Detect which cell encompasses the target text, then output its [X, Y] center coordinate. 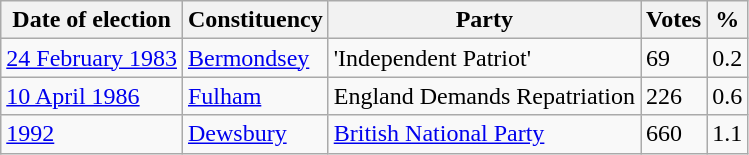
226 [674, 96]
69 [674, 58]
Date of election [92, 20]
Fulham [255, 96]
Votes [674, 20]
Dewsbury [255, 134]
1.1 [728, 134]
660 [674, 134]
Party [484, 20]
0.2 [728, 58]
Constituency [255, 20]
1992 [92, 134]
10 April 1986 [92, 96]
Bermondsey [255, 58]
24 February 1983 [92, 58]
0.6 [728, 96]
British National Party [484, 134]
'Independent Patriot' [484, 58]
% [728, 20]
England Demands Repatriation [484, 96]
